Determine the [X, Y] coordinate at the center of the cell enclosing the given text.  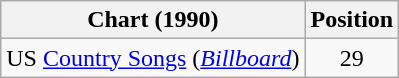
Position [352, 20]
US Country Songs (Billboard) [153, 58]
Chart (1990) [153, 20]
29 [352, 58]
